Identify which cell holds the provided text, then report its [x, y] central coordinate. 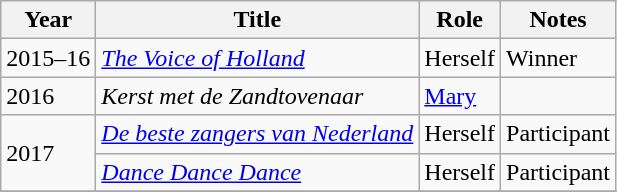
2016 [48, 96]
Winner [558, 58]
Kerst met de Zandtovenaar [258, 96]
Title [258, 20]
De beste zangers van Nederland [258, 134]
Year [48, 20]
2017 [48, 153]
2015–16 [48, 58]
Dance Dance Dance [258, 172]
Notes [558, 20]
Mary [460, 96]
Role [460, 20]
The Voice of Holland [258, 58]
